Identify which cell holds the provided text, then report its [x, y] central coordinate. 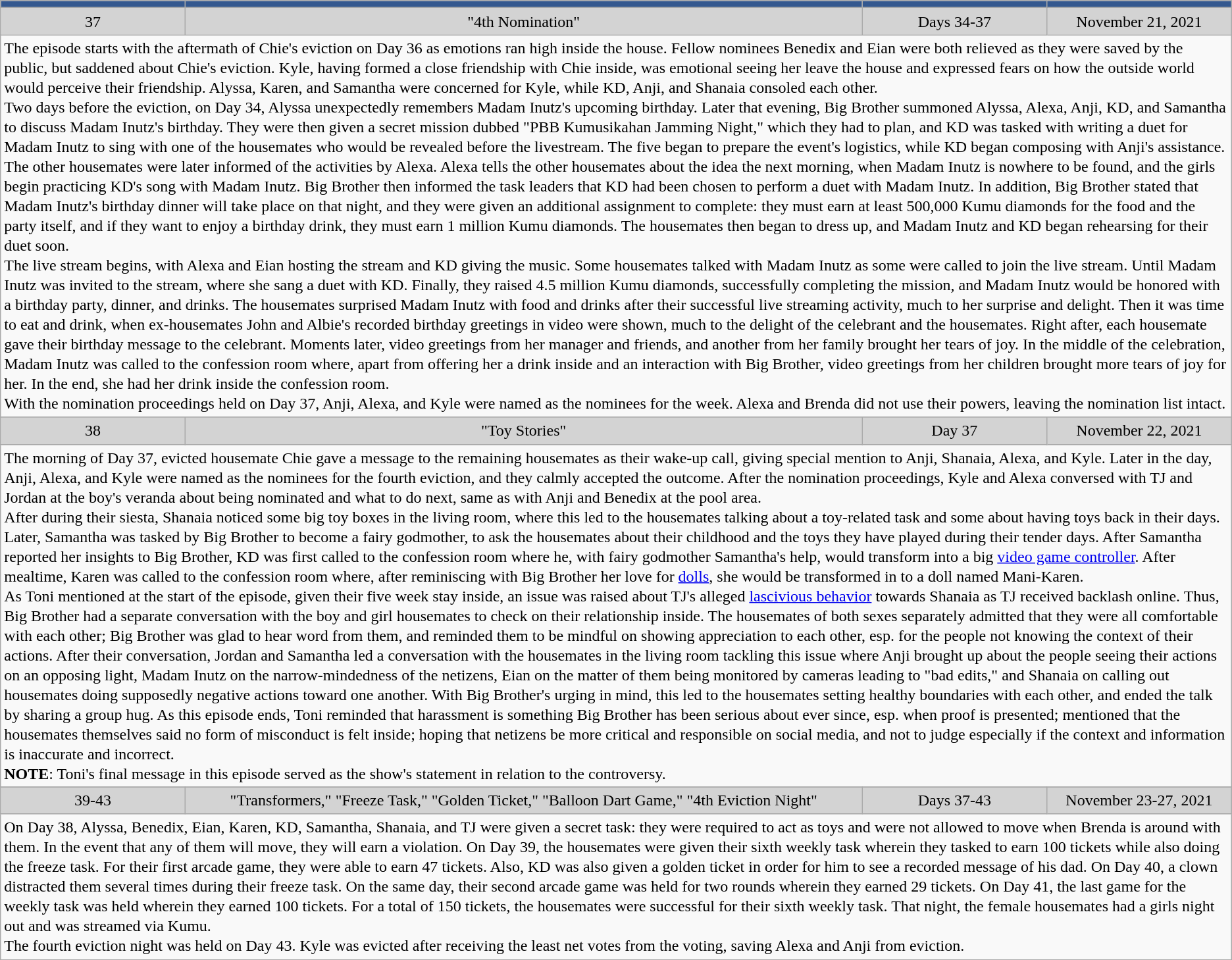
November 23-27, 2021 [1140, 800]
November 22, 2021 [1140, 430]
November 21, 2021 [1140, 21]
37 [93, 21]
39-43 [93, 800]
38 [93, 430]
"Transformers," "Freeze Task," "Golden Ticket," "Balloon Dart Game," "4th Eviction Night" [524, 800]
Day 37 [954, 430]
"Toy Stories" [524, 430]
Days 34-37 [954, 21]
"4th Nomination" [524, 21]
Days 37-43 [954, 800]
